Locate the cell with the specified text and output its (x, y) center coordinate. 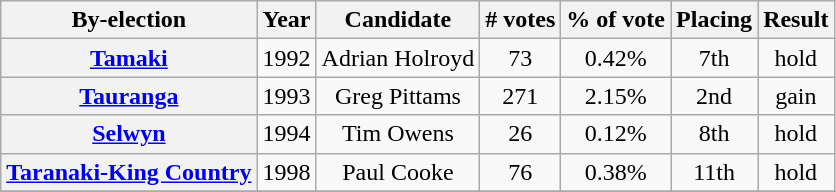
Candidate (398, 20)
Result (796, 20)
# votes (520, 20)
8th (714, 134)
11th (714, 172)
1993 (286, 96)
1994 (286, 134)
Paul Cooke (398, 172)
Greg Pittams (398, 96)
1992 (286, 58)
Taranaki-King Country (129, 172)
gain (796, 96)
0.38% (616, 172)
271 (520, 96)
2nd (714, 96)
73 (520, 58)
Tamaki (129, 58)
1998 (286, 172)
Placing (714, 20)
Adrian Holroyd (398, 58)
Year (286, 20)
Selwyn (129, 134)
0.12% (616, 134)
76 (520, 172)
2.15% (616, 96)
By-election (129, 20)
0.42% (616, 58)
26 (520, 134)
Tim Owens (398, 134)
7th (714, 58)
Tauranga (129, 96)
% of vote (616, 20)
